Find where the given text appears and provide that cell's center as [X, Y] coordinate. 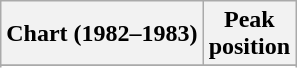
Peakposition [249, 34]
Chart (1982–1983) [102, 34]
